Provide the (X, Y) coordinate of the cell's center where the given text is located.  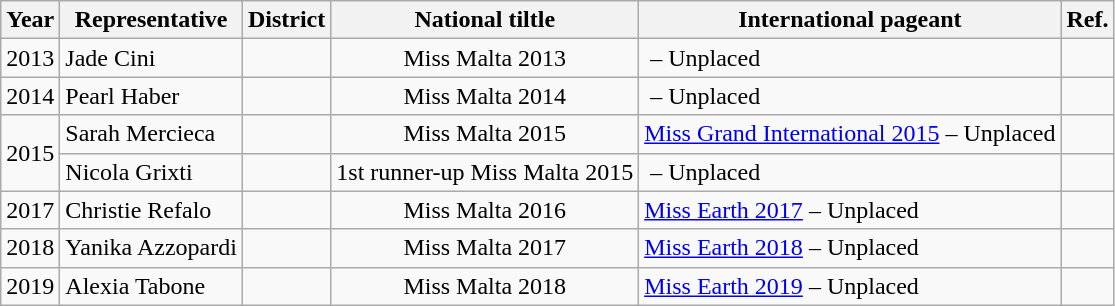
Alexia Tabone (152, 286)
1st runner-up Miss Malta 2015 (485, 172)
2015 (30, 153)
Miss Earth 2019 – Unplaced (850, 286)
Sarah Mercieca (152, 134)
Miss Malta 2013 (485, 58)
Representative (152, 20)
2013 (30, 58)
Jade Cini (152, 58)
2017 (30, 210)
Yanika Azzopardi (152, 248)
International pageant (850, 20)
Miss Malta 2017 (485, 248)
Miss Malta 2015 (485, 134)
Miss Earth 2018 – Unplaced (850, 248)
Nicola Grixti (152, 172)
Miss Malta 2014 (485, 96)
Christie Refalo (152, 210)
Miss Malta 2016 (485, 210)
Year (30, 20)
National tiltle (485, 20)
Miss Malta 2018 (485, 286)
2019 (30, 286)
Pearl Haber (152, 96)
District (286, 20)
Miss Earth 2017 – Unplaced (850, 210)
Ref. (1088, 20)
2018 (30, 248)
Miss Grand International 2015 – Unplaced (850, 134)
2014 (30, 96)
